Identify which cell holds the provided text, then report its (x, y) central coordinate. 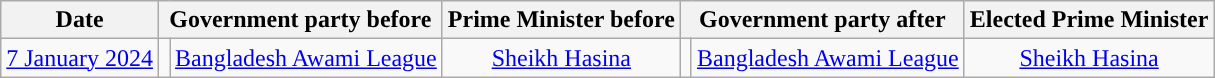
Elected Prime Minister (1089, 20)
Government party after (822, 20)
Date (80, 20)
Government party before (300, 20)
7 January 2024 (80, 58)
Prime Minister before (561, 20)
